Extract the [x, y] coordinate from the center of the cell holding the provided text.  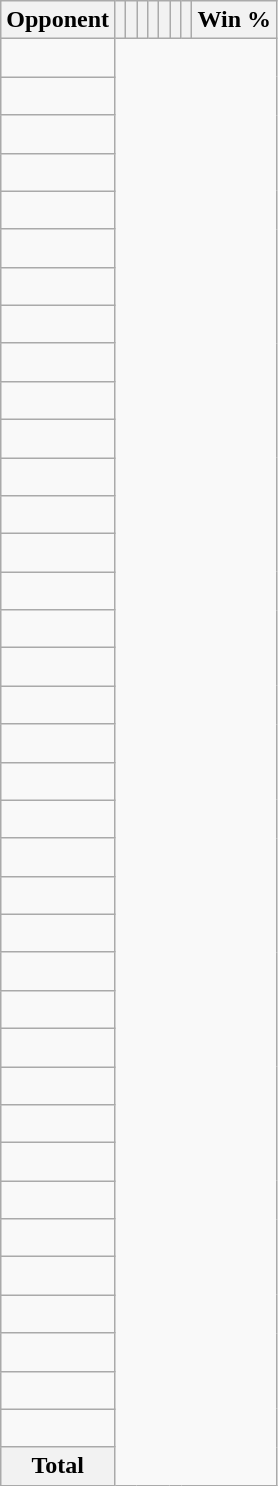
Total [58, 1466]
Opponent [58, 20]
Win % [234, 20]
